Capture the cell that displays the provided text and extract its [x, y] central coordinate. 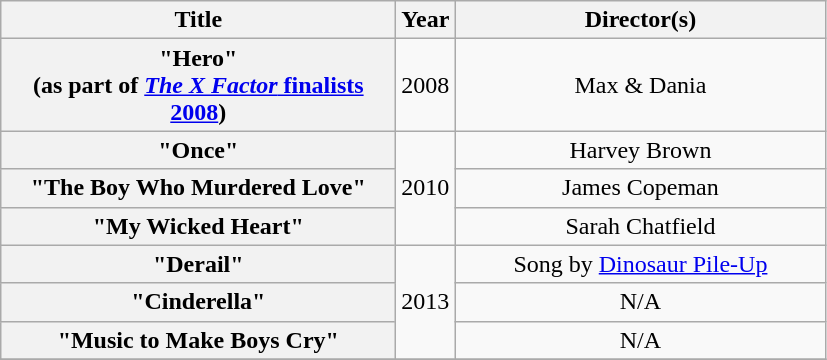
James Copeman [640, 188]
"Hero"(as part of The X Factor finalists 2008) [198, 85]
Sarah Chatfield [640, 226]
"Music to Make Boys Cry" [198, 340]
2013 [426, 302]
Title [198, 20]
Harvey Brown [640, 150]
"Derail" [198, 264]
2008 [426, 85]
"The Boy Who Murdered Love" [198, 188]
2010 [426, 188]
Max & Dania [640, 85]
"My Wicked Heart" [198, 226]
"Cinderella" [198, 302]
Year [426, 20]
"Once" [198, 150]
Director(s) [640, 20]
Song by Dinosaur Pile-Up [640, 264]
